Output the [X, Y] coordinate of the center of the cell containing the given text.  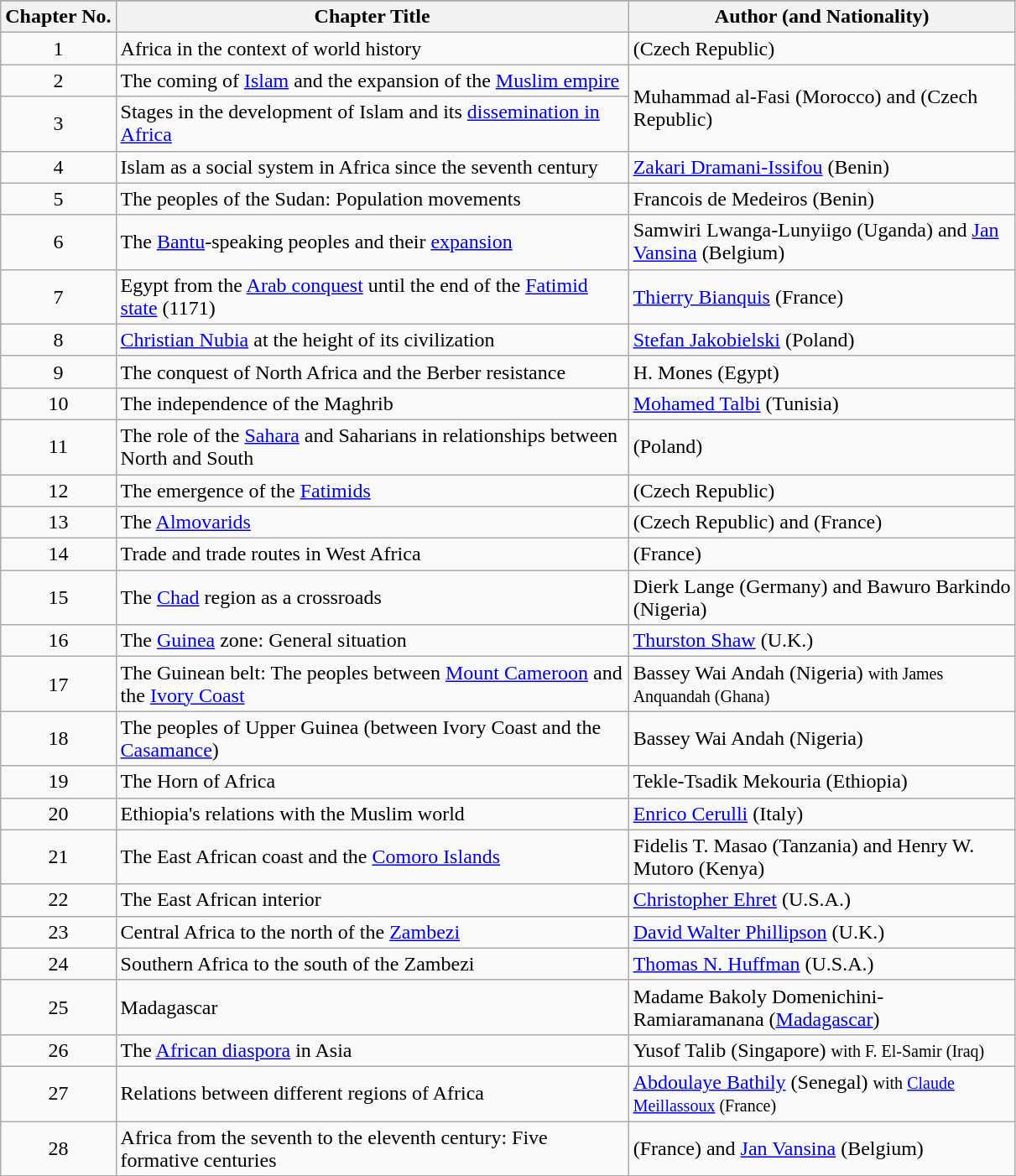
Abdoulaye Bathily (Senegal) with Claude Meillassoux (France) [822, 1094]
Egypt from the Arab conquest until the end of the Fatimid state (1171) [373, 297]
19 [59, 782]
(Poland) [822, 446]
The Chad region as a crossroads [373, 597]
David Walter Phillipson (U.K.) [822, 932]
16 [59, 641]
2 [59, 81]
Fidelis T. Masao (Tanzania) and Henry W. Mutoro (Kenya) [822, 857]
7 [59, 297]
Bassey Wai Andah (Nigeria) with James Anquandah (Ghana) [822, 684]
10 [59, 403]
Madame Bakoly Domenichini-Ramiaramanana (Madagascar) [822, 1007]
24 [59, 964]
21 [59, 857]
20 [59, 814]
Islam as a social system in Africa since the seventh century [373, 167]
Chapter Title [373, 17]
1 [59, 49]
(Czech Republic) and (France) [822, 523]
Thierry Bianquis (France) [822, 297]
Tekle-Tsadik Mekouria (Ethiopia) [822, 782]
23 [59, 932]
Africa from the seventh to the eleventh century: Five formative centuries [373, 1147]
27 [59, 1094]
14 [59, 554]
25 [59, 1007]
Yusof Talib (Singapore) with F. El-Samir (Iraq) [822, 1050]
18 [59, 738]
Thurston Shaw (U.K.) [822, 641]
Ethiopia's relations with the Muslim world [373, 814]
The East African coast and the Comoro Islands [373, 857]
13 [59, 523]
The role of the Sahara and Saharians in relationships between North and South [373, 446]
Southern Africa to the south of the Zambezi [373, 964]
The Bantu-speaking peoples and their expansion [373, 242]
Trade and trade routes in West Africa [373, 554]
Samwiri Lwanga-Lunyiigo (Uganda) and Jan Vansina (Belgium) [822, 242]
9 [59, 372]
H. Mones (Egypt) [822, 372]
Madagascar [373, 1007]
Christopher Ehret (U.S.A.) [822, 900]
The emergence of the Fatimids [373, 491]
The independence of the Maghrib [373, 403]
3 [59, 124]
12 [59, 491]
Africa in the context of world history [373, 49]
Muhammad al-Fasi (Morocco) and (Czech Republic) [822, 107]
Chapter No. [59, 17]
The Almovarids [373, 523]
22 [59, 900]
Author (and Nationality) [822, 17]
(France) [822, 554]
The East African interior [373, 900]
26 [59, 1050]
Thomas N. Huffman (U.S.A.) [822, 964]
Dierk Lange (Germany) and Bawuro Barkindo (Nigeria) [822, 597]
The coming of Islam and the expansion of the Muslim empire [373, 81]
8 [59, 340]
The Guinea zone: General situation [373, 641]
The African diaspora in Asia [373, 1050]
Zakari Dramani-Issifou (Benin) [822, 167]
Mohamed Talbi (Tunisia) [822, 403]
11 [59, 446]
Bassey Wai Andah (Nigeria) [822, 738]
The Horn of Africa [373, 782]
Christian Nubia at the height of its civilization [373, 340]
The peoples of Upper Guinea (between Ivory Coast and the Casamance) [373, 738]
Francois de Medeiros (Benin) [822, 199]
6 [59, 242]
5 [59, 199]
The conquest of North Africa and the Berber resistance [373, 372]
The peoples of the Sudan: Population movements [373, 199]
4 [59, 167]
Enrico Cerulli (Italy) [822, 814]
Relations between different regions of Africa [373, 1094]
The Guinean belt: The peoples between Mount Cameroon and the Ivory Coast [373, 684]
15 [59, 597]
Central Africa to the north of the Zambezi [373, 932]
(France) and Jan Vansina (Belgium) [822, 1147]
Stages in the development of Islam and its dissemination in Africa [373, 124]
28 [59, 1147]
Stefan Jakobielski (Poland) [822, 340]
17 [59, 684]
